From the cell containing the given text, extract its center point as (X, Y) coordinate. 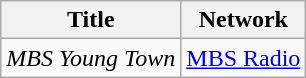
Network (244, 20)
MBS Radio (244, 58)
MBS Young Town (91, 58)
Title (91, 20)
